Search for the cell housing the specified text and yield its (X, Y) center coordinate. 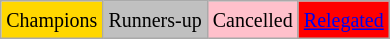
Champions (52, 20)
Runners-up (155, 20)
Relegated (344, 20)
Cancelled (252, 20)
